Search for the cell housing the specified text and yield its (x, y) center coordinate. 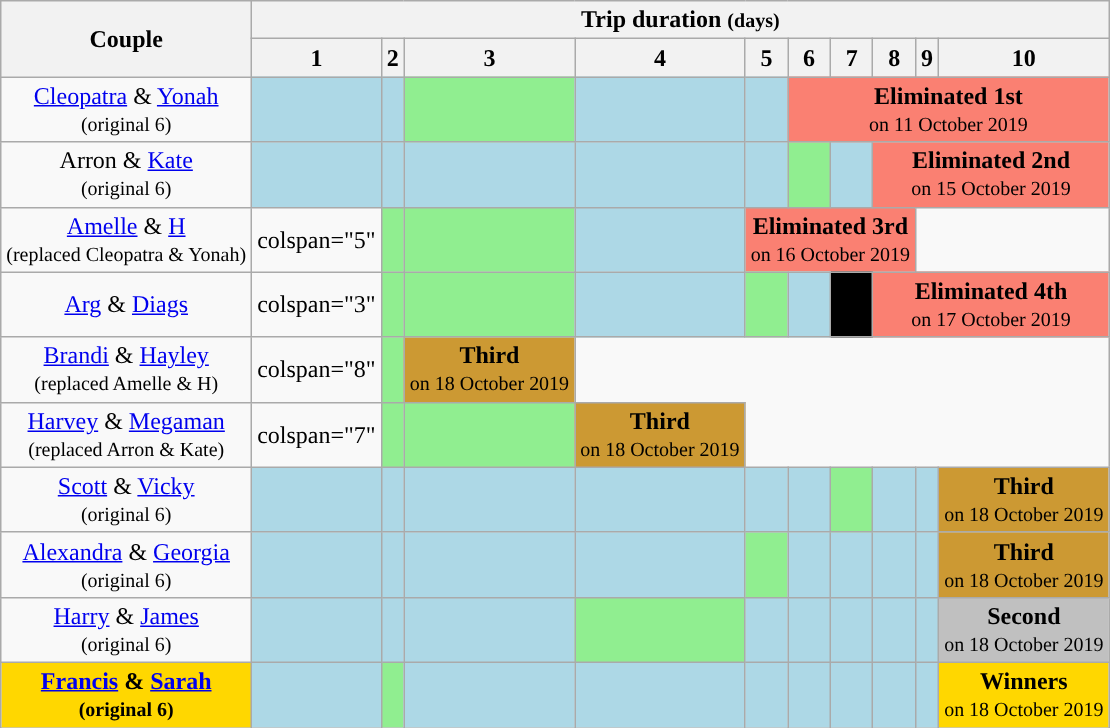
Arron & Kate(original 6) (126, 174)
Eliminated 2ndon 15 October 2019 (991, 174)
Francis & Sarah(original 6) (126, 694)
6 (810, 58)
Harry & James(original 6) (126, 630)
Winnerson 18 October 2019 (1024, 694)
3 (489, 58)
7 (852, 58)
5 (766, 58)
Amelle & H(replaced Cleopatra & Yonah) (126, 240)
9 (928, 58)
colspan="3" (317, 304)
Harvey & Megaman(replaced Arron & Kate) (126, 434)
Trip duration (days) (680, 20)
Couple (126, 39)
Eliminated 1ston 11 October 2019 (948, 110)
Secondon 18 October 2019 (1024, 630)
Eliminated 4thon 17 October 2019 (991, 304)
colspan="7" (317, 434)
2 (392, 58)
4 (660, 58)
1 (317, 58)
Alexandra & Georgia(original 6) (126, 564)
Scott & Vicky(original 6) (126, 500)
colspan="8" (317, 370)
8 (894, 58)
colspan="5" (317, 240)
Cleopatra & Yonah(original 6) (126, 110)
Arg & Diags (126, 304)
10 (1024, 58)
Eliminated 3rdon 16 October 2019 (830, 240)
Brandi & Hayley(replaced Amelle & H) (126, 370)
